Search for the cell housing the specified text and yield its (x, y) center coordinate. 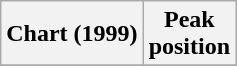
Peakposition (189, 34)
Chart (1999) (72, 34)
